Locate the cell with the specified text and output its [x, y] center coordinate. 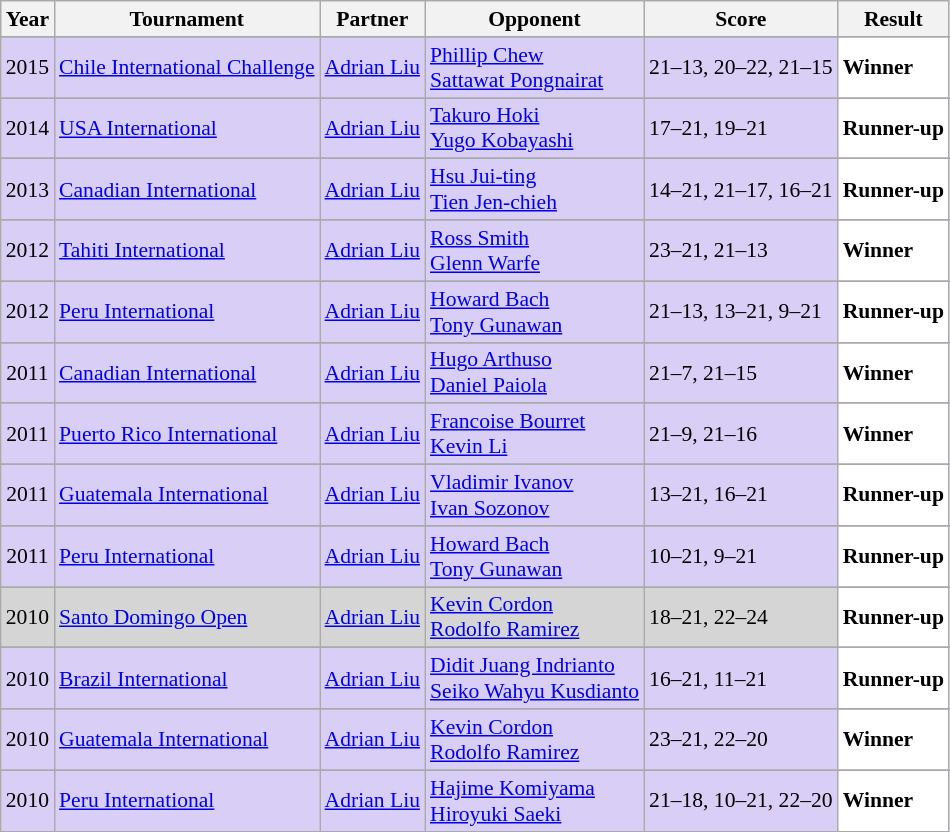
Vladimir Ivanov Ivan Sozonov [534, 496]
Hajime Komiyama Hiroyuki Saeki [534, 800]
Hsu Jui-ting Tien Jen-chieh [534, 190]
Opponent [534, 19]
Takuro Hoki Yugo Kobayashi [534, 128]
Tahiti International [187, 250]
Ross Smith Glenn Warfe [534, 250]
Brazil International [187, 678]
21–13, 13–21, 9–21 [741, 312]
Result [894, 19]
Francoise Bourret Kevin Li [534, 434]
USA International [187, 128]
23–21, 21–13 [741, 250]
2014 [28, 128]
Score [741, 19]
Puerto Rico International [187, 434]
Phillip Chew Sattawat Pongnairat [534, 68]
Santo Domingo Open [187, 618]
21–13, 20–22, 21–15 [741, 68]
2015 [28, 68]
2013 [28, 190]
Year [28, 19]
Didit Juang Indrianto Seiko Wahyu Kusdianto [534, 678]
23–21, 22–20 [741, 740]
14–21, 21–17, 16–21 [741, 190]
10–21, 9–21 [741, 556]
Partner [372, 19]
Hugo Arthuso Daniel Paiola [534, 372]
18–21, 22–24 [741, 618]
13–21, 16–21 [741, 496]
Chile International Challenge [187, 68]
Tournament [187, 19]
21–18, 10–21, 22–20 [741, 800]
17–21, 19–21 [741, 128]
16–21, 11–21 [741, 678]
21–9, 21–16 [741, 434]
21–7, 21–15 [741, 372]
